Return (x, y) of the center of cell containing provided text 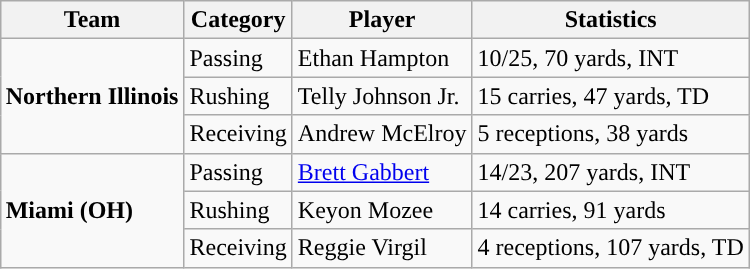
Reggie Virgil (382, 248)
Category (238, 20)
Ethan Hampton (382, 58)
Telly Johnson Jr. (382, 96)
Player (382, 20)
Keyon Mozee (382, 210)
Statistics (610, 20)
15 carries, 47 yards, TD (610, 96)
Brett Gabbert (382, 172)
Team (92, 20)
Miami (OH) (92, 210)
10/25, 70 yards, INT (610, 58)
4 receptions, 107 yards, TD (610, 248)
14/23, 207 yards, INT (610, 172)
5 receptions, 38 yards (610, 134)
Andrew McElroy (382, 134)
Northern Illinois (92, 96)
14 carries, 91 yards (610, 210)
